Pinpoint the cell where the given text exists, returning its [X, Y] midpoint coordinate. 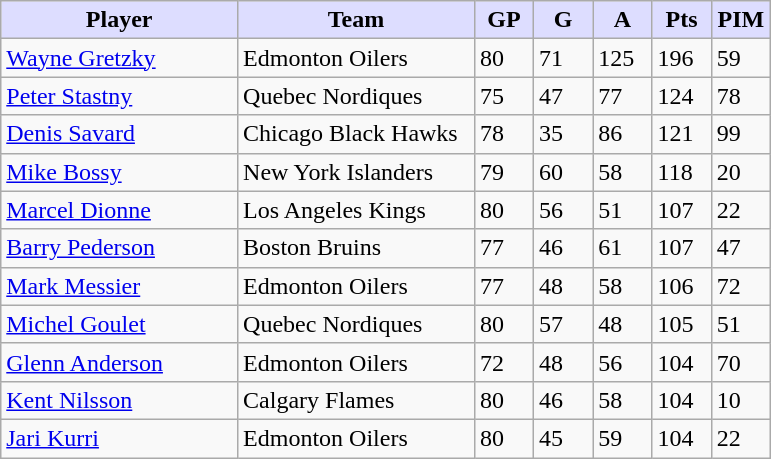
Team [356, 20]
Marcel Dionne [120, 210]
Kent Nilsson [120, 400]
Player [120, 20]
86 [622, 134]
Barry Pederson [120, 248]
79 [504, 172]
105 [682, 324]
G [564, 20]
Michel Goulet [120, 324]
35 [564, 134]
Mark Messier [120, 286]
196 [682, 58]
71 [564, 58]
60 [564, 172]
Mike Bossy [120, 172]
New York Islanders [356, 172]
61 [622, 248]
Los Angeles Kings [356, 210]
99 [740, 134]
Pts [682, 20]
A [622, 20]
PIM [740, 20]
Boston Bruins [356, 248]
GP [504, 20]
57 [564, 324]
125 [622, 58]
70 [740, 362]
Jari Kurri [120, 438]
Chicago Black Hawks [356, 134]
118 [682, 172]
121 [682, 134]
10 [740, 400]
Glenn Anderson [120, 362]
Denis Savard [120, 134]
20 [740, 172]
Peter Stastny [120, 96]
124 [682, 96]
Wayne Gretzky [120, 58]
106 [682, 286]
45 [564, 438]
Calgary Flames [356, 400]
75 [504, 96]
